Pinpoint the cell where the given text exists, returning its (X, Y) midpoint coordinate. 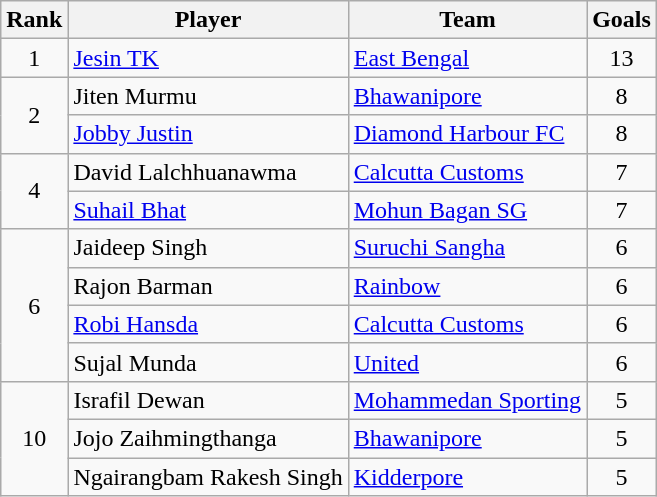
Jaideep Singh (208, 248)
Diamond Harbour FC (467, 134)
David Lalchhuanawma (208, 172)
Suruchi Sangha (467, 248)
Jiten Murmu (208, 96)
Goals (622, 20)
13 (622, 58)
4 (34, 191)
Suhail Bhat (208, 210)
2 (34, 115)
Jojo Zaihmingthanga (208, 438)
Sujal Munda (208, 362)
East Bengal (467, 58)
Rajon Barman (208, 286)
Jesin TK (208, 58)
10 (34, 438)
Robi Hansda (208, 324)
Ngairangbam Rakesh Singh (208, 477)
Israfil Dewan (208, 400)
Jobby Justin (208, 134)
Mohun Bagan SG (467, 210)
United (467, 362)
Mohammedan Sporting (467, 400)
Rainbow (467, 286)
Rank (34, 20)
1 (34, 58)
Team (467, 20)
Player (208, 20)
Kidderpore (467, 477)
